Locate the cell with the specified text and output its (x, y) center coordinate. 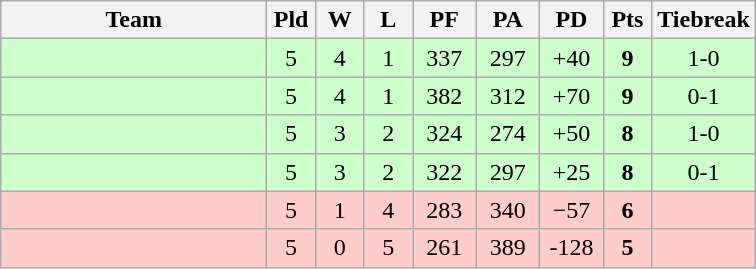
−57 (572, 210)
261 (444, 248)
+70 (572, 96)
PF (444, 20)
6 (628, 210)
312 (508, 96)
283 (444, 210)
337 (444, 58)
PD (572, 20)
382 (444, 96)
W (340, 20)
340 (508, 210)
L (388, 20)
Pld (292, 20)
389 (508, 248)
Team (134, 20)
+40 (572, 58)
Pts (628, 20)
Tiebreak (704, 20)
0 (340, 248)
274 (508, 134)
-128 (572, 248)
PA (508, 20)
+25 (572, 172)
324 (444, 134)
+50 (572, 134)
322 (444, 172)
